Search for the cell housing the specified text and yield its (x, y) center coordinate. 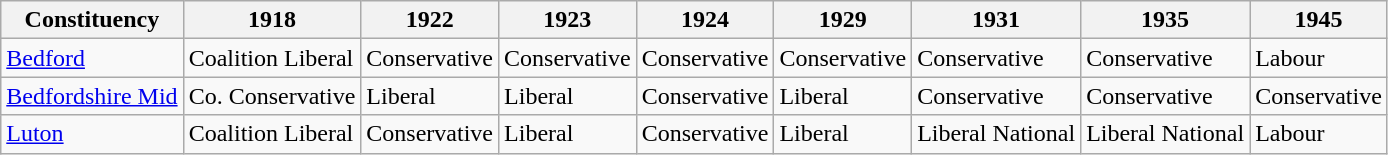
1929 (843, 20)
1924 (705, 20)
Constituency (92, 20)
Luton (92, 134)
Co. Conservative (272, 96)
Bedfordshire Mid (92, 96)
1935 (1166, 20)
1918 (272, 20)
Bedford (92, 58)
1922 (430, 20)
1931 (996, 20)
1923 (568, 20)
1945 (1319, 20)
